For the text-containing cell, return its midpoint in (X, Y) coordinate format. 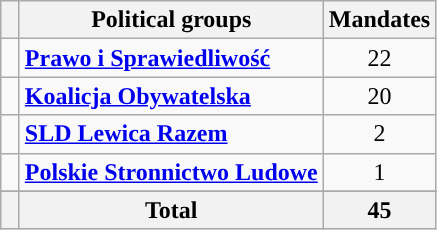
SLD Lewica Razem (171, 134)
22 (379, 58)
Prawo i Sprawiedliwość (171, 58)
Koalicja Obywatelska (171, 96)
45 (379, 210)
Polskie Stronnictwo Ludowe (171, 172)
1 (379, 172)
20 (379, 96)
2 (379, 134)
Mandates (379, 20)
Total (171, 210)
Political groups (171, 20)
